Determine the (X, Y) coordinate at the center of the cell enclosing the given text.  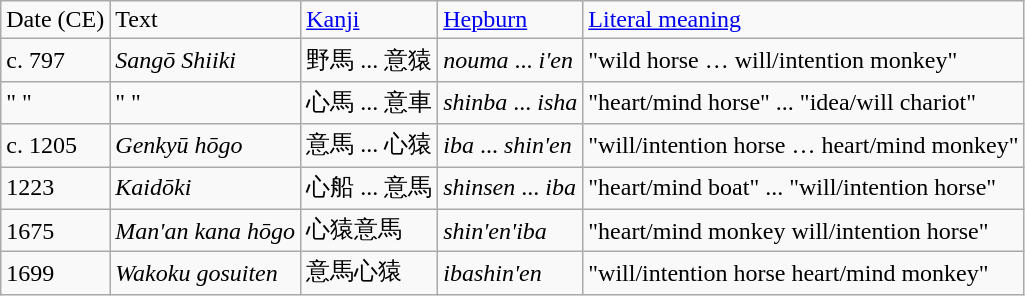
1223 (56, 188)
Sangō Shiiki (206, 60)
"wild horse … will/intention monkey" (804, 60)
意馬 ... 心猿 (370, 146)
"heart/mind monkey will/intention horse" (804, 230)
1699 (56, 274)
意馬心猿 (370, 274)
Literal meaning (804, 20)
Man'an kana hōgo (206, 230)
Text (206, 20)
"will/intention horse … heart/mind monkey" (804, 146)
shin'en'iba (510, 230)
1675 (56, 230)
心船 ... 意馬 (370, 188)
Genkyū hōgo (206, 146)
Kaidōki (206, 188)
Wakoku gosuiten (206, 274)
nouma ... i'en (510, 60)
iba ... shin'en (510, 146)
shinba ... isha (510, 102)
c. 1205 (56, 146)
Kanji (370, 20)
心馬 ... 意車 (370, 102)
shinsen ... iba (510, 188)
c. 797 (56, 60)
Date (CE) (56, 20)
"will/intention horse heart/mind monkey" (804, 274)
Hepburn (510, 20)
"heart/mind boat" ... "will/intention horse" (804, 188)
ibashin'en (510, 274)
心猿意馬 (370, 230)
野馬 ... 意猿 (370, 60)
"heart/mind horse" ... "idea/will chariot" (804, 102)
